From the cell containing the given text, extract its center point as (x, y) coordinate. 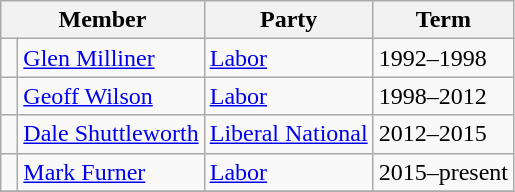
Mark Furner (111, 172)
Term (443, 20)
1998–2012 (443, 96)
Liberal National (288, 134)
Geoff Wilson (111, 96)
2012–2015 (443, 134)
2015–present (443, 172)
Dale Shuttleworth (111, 134)
Party (288, 20)
Glen Milliner (111, 58)
1992–1998 (443, 58)
Member (102, 20)
